For the text-containing cell, return its midpoint in [X, Y] coordinate format. 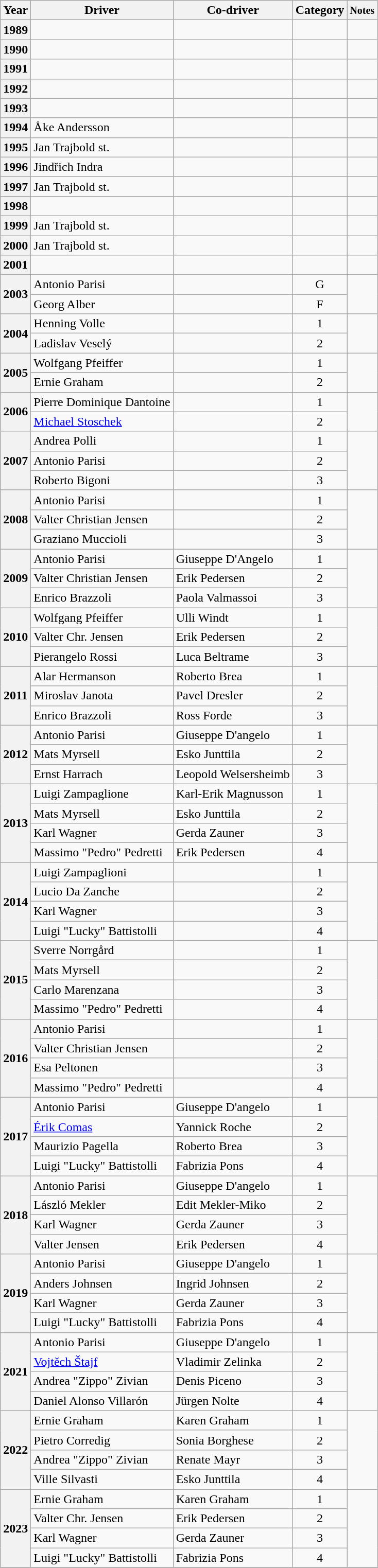
2022 [15, 1450]
Pierre Dominique Dantoine [102, 402]
2016 [15, 1058]
F [320, 304]
2018 [15, 1214]
Alar Hermanson [102, 676]
1999 [15, 225]
Sonia Borghese [233, 1440]
1998 [15, 206]
Jindřich Indra [102, 167]
Ingrid Johnsen [233, 1283]
Leopold Welsersheimb [233, 774]
Michael Stoschek [102, 421]
2000 [15, 245]
2013 [15, 823]
G [320, 285]
2009 [15, 578]
Roberto Bigoni [102, 480]
Anders Johnsen [102, 1283]
Driver [102, 10]
Pavel Dresler [233, 696]
2006 [15, 412]
Luca Beltrame [233, 657]
Ernst Harrach [102, 774]
Vladimir Zelinka [233, 1362]
Ross Forde [233, 715]
Lucio Da Zanche [102, 892]
Jürgen Nolte [233, 1401]
2008 [15, 519]
2003 [15, 294]
2021 [15, 1371]
Esa Peltonen [102, 1068]
Åke Andersson [102, 128]
Ville Silvasti [102, 1479]
1997 [15, 186]
1989 [15, 30]
Maurizio Pagella [102, 1146]
Edit Mekler-Miko [233, 1205]
Karl-Erik Magnusson [233, 794]
Georg Alber [102, 304]
Vojtěch Štajf [102, 1362]
Pierangelo Rossi [102, 657]
1990 [15, 49]
Renate Mayr [233, 1459]
2017 [15, 1136]
2005 [15, 373]
2019 [15, 1293]
Denis Piceno [233, 1381]
1991 [15, 69]
1994 [15, 128]
Paola Valmassoi [233, 598]
Érik Comas [102, 1126]
Year [15, 10]
2012 [15, 754]
2015 [15, 980]
2011 [15, 696]
2001 [15, 265]
Andrea Polli [102, 441]
1992 [15, 89]
2004 [15, 333]
Miroslav Janota [102, 696]
László Mekler [102, 1205]
Henning Volle [102, 324]
2014 [15, 902]
2010 [15, 637]
1996 [15, 167]
Luigi Zampaglioni [102, 872]
1993 [15, 108]
Category [320, 10]
Ulli Windt [233, 618]
Daniel Alonso Villarón [102, 1401]
Ladislav Veselý [102, 343]
Sverre Norrgård [102, 950]
Graziano Muccioli [102, 539]
Yannick Roche [233, 1126]
Giuseppe D'Angelo [233, 558]
Pietro Corredig [102, 1440]
2007 [15, 461]
Co-driver [233, 10]
Notes [363, 10]
Luigi Zampaglione [102, 794]
Valter Jensen [102, 1244]
1995 [15, 147]
Carlo Marenzana [102, 990]
2023 [15, 1528]
